Output the [X, Y] coordinate of the center of the cell containing the given text.  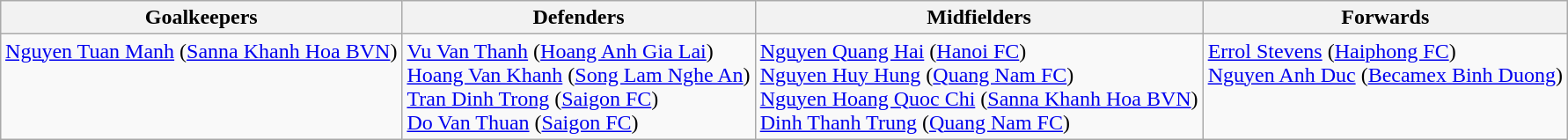
Goalkeepers [201, 18]
Vu Van Thanh (Hoang Anh Gia Lai) Hoang Van Khanh (Song Lam Nghe An) Tran Dinh Trong (Saigon FC) Do Van Thuan (Saigon FC) [579, 86]
Midfielders [978, 18]
Nguyen Quang Hai (Hanoi FC) Nguyen Huy Hung (Quang Nam FC) Nguyen Hoang Quoc Chi (Sanna Khanh Hoa BVN) Dinh Thanh Trung (Quang Nam FC) [978, 86]
Forwards [1385, 18]
Nguyen Tuan Manh (Sanna Khanh Hoa BVN) [201, 86]
Errol Stevens (Haiphong FC) Nguyen Anh Duc (Becamex Binh Duong) [1385, 86]
Defenders [579, 18]
